Pinpoint the cell where the given text exists, returning its [X, Y] midpoint coordinate. 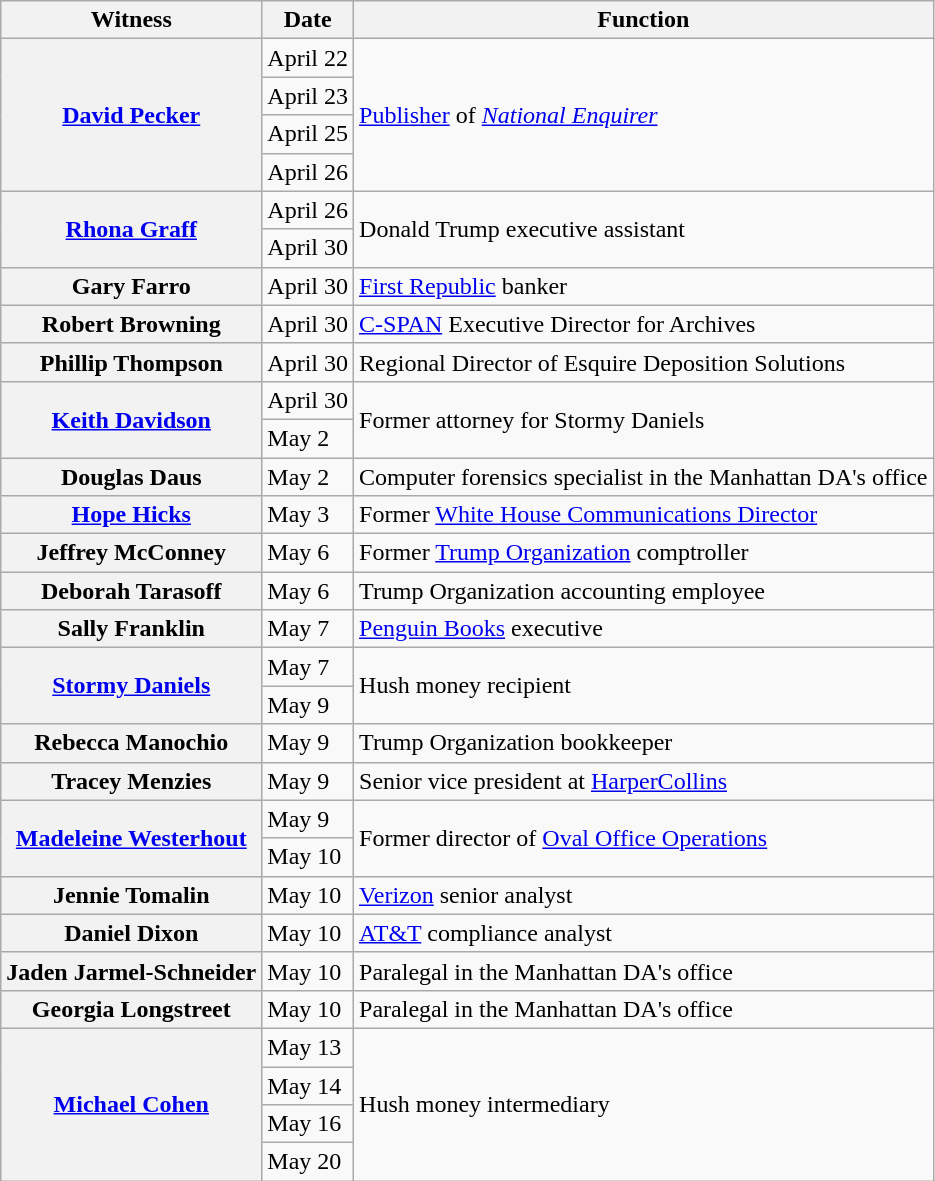
April 22 [308, 58]
Robert Browning [132, 324]
Jennie Tomalin [132, 895]
Penguin Books executive [644, 629]
April 23 [308, 96]
Former Trump Organization comptroller [644, 553]
May 14 [308, 1085]
Rebecca Manochio [132, 743]
Gary Farro [132, 286]
Senior vice president at HarperCollins [644, 781]
Sally Franklin [132, 629]
May 16 [308, 1124]
Keith Davidson [132, 419]
Publisher of National Enquirer [644, 115]
Former attorney for Stormy Daniels [644, 419]
AT&T compliance analyst [644, 933]
Function [644, 20]
Computer forensics specialist in the Manhattan DA's office [644, 477]
Verizon senior analyst [644, 895]
Regional Director of Esquire Deposition Solutions [644, 362]
Former White House Communications Director [644, 515]
Date [308, 20]
Michael Cohen [132, 1104]
Georgia Longstreet [132, 1009]
May 3 [308, 515]
Jaden Jarmel-Schneider [132, 971]
Tracey Menzies [132, 781]
Witness [132, 20]
Daniel Dixon [132, 933]
May 20 [308, 1162]
Hush money recipient [644, 686]
Deborah Tarasoff [132, 591]
Former director of Oval Office Operations [644, 838]
May 13 [308, 1047]
Jeffrey McConney [132, 553]
Rhona Graff [132, 229]
Stormy Daniels [132, 686]
Phillip Thompson [132, 362]
Douglas Daus [132, 477]
Hush money intermediary [644, 1104]
Hope Hicks [132, 515]
April 25 [308, 134]
C-SPAN Executive Director for Archives [644, 324]
Trump Organization accounting employee [644, 591]
Donald Trump executive assistant [644, 229]
Madeleine Westerhout [132, 838]
Trump Organization bookkeeper [644, 743]
David Pecker [132, 115]
First Republic banker [644, 286]
